Locate the cell with the specified text and output its (x, y) center coordinate. 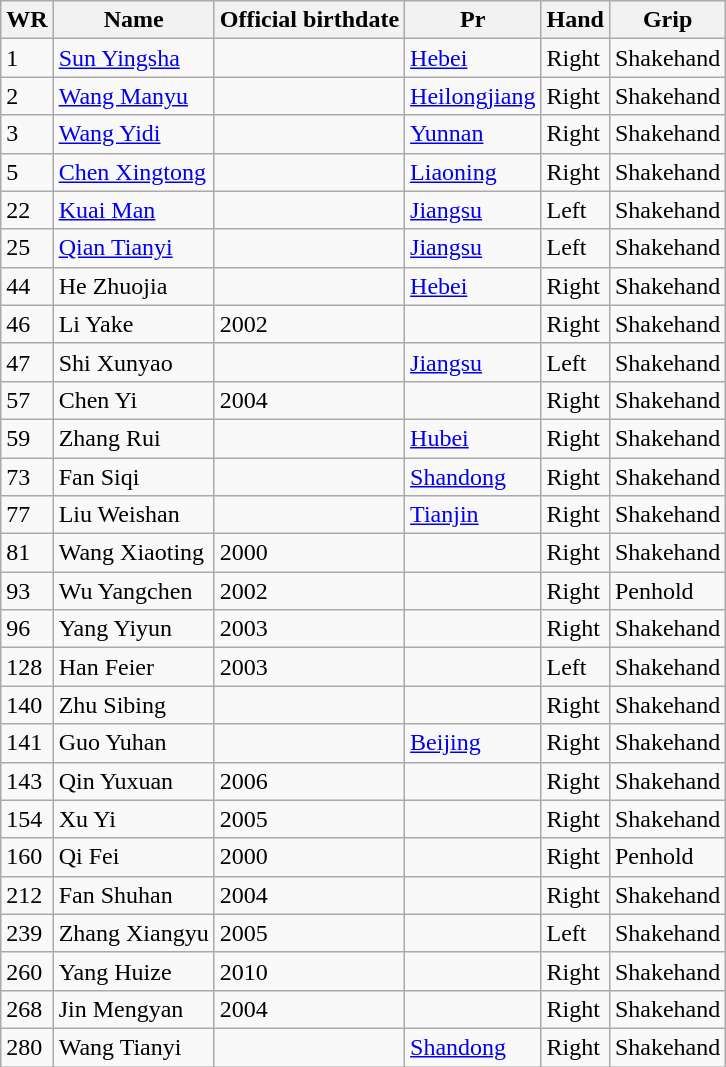
Li Yake (134, 324)
Qi Fei (134, 857)
Xu Yi (134, 819)
Wu Yangchen (134, 591)
22 (27, 210)
Yunnan (473, 134)
93 (27, 591)
57 (27, 400)
128 (27, 667)
Pr (473, 20)
239 (27, 933)
44 (27, 286)
Zhu Sibing (134, 705)
WR (27, 20)
Kuai Man (134, 210)
Fan Shuhan (134, 895)
Wang Xiaoting (134, 553)
143 (27, 781)
Yang Huize (134, 971)
Sun Yingsha (134, 58)
81 (27, 553)
Beijing (473, 743)
Jin Mengyan (134, 1009)
268 (27, 1009)
Wang Tianyi (134, 1047)
2010 (309, 971)
Official birthdate (309, 20)
Han Feier (134, 667)
2 (27, 96)
Chen Yi (134, 400)
Liaoning (473, 172)
96 (27, 629)
47 (27, 362)
140 (27, 705)
73 (27, 477)
Zhang Rui (134, 438)
Zhang Xiangyu (134, 933)
Tianjin (473, 515)
Liu Weishan (134, 515)
He Zhuojia (134, 286)
3 (27, 134)
Fan Siqi (134, 477)
260 (27, 971)
1 (27, 58)
Yang Yiyun (134, 629)
2006 (309, 781)
Qian Tianyi (134, 248)
46 (27, 324)
Wang Manyu (134, 96)
Hand (575, 20)
59 (27, 438)
Shi Xunyao (134, 362)
5 (27, 172)
Name (134, 20)
280 (27, 1047)
154 (27, 819)
141 (27, 743)
Guo Yuhan (134, 743)
212 (27, 895)
Hubei (473, 438)
Chen Xingtong (134, 172)
25 (27, 248)
Heilongjiang (473, 96)
Grip (667, 20)
Wang Yidi (134, 134)
77 (27, 515)
Qin Yuxuan (134, 781)
160 (27, 857)
